Return (x, y) of the center of cell containing provided text 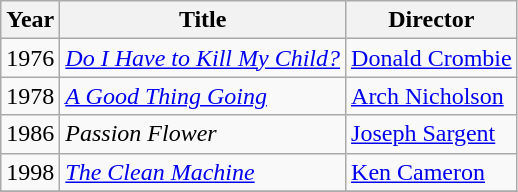
1976 (30, 58)
Year (30, 20)
1986 (30, 134)
Director (432, 20)
The Clean Machine (203, 172)
A Good Thing Going (203, 96)
Donald Crombie (432, 58)
Title (203, 20)
Ken Cameron (432, 172)
Joseph Sargent (432, 134)
Passion Flower (203, 134)
Arch Nicholson (432, 96)
1978 (30, 96)
Do I Have to Kill My Child? (203, 58)
1998 (30, 172)
